Locate the cell with the specified text and output its (X, Y) center coordinate. 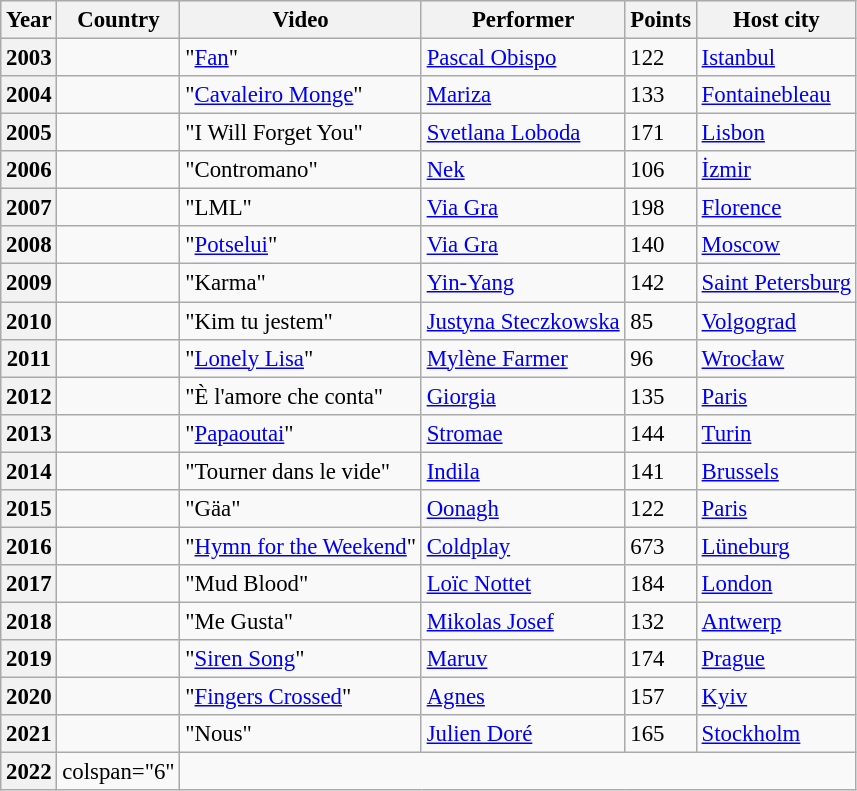
165 (660, 734)
2003 (29, 58)
"Kim tu jestem" (300, 321)
2020 (29, 697)
85 (660, 321)
673 (660, 546)
Moscow (776, 245)
Stockholm (776, 734)
Volgograd (776, 321)
London (776, 584)
"Potselui" (300, 245)
2018 (29, 621)
Florence (776, 208)
174 (660, 659)
2019 (29, 659)
2021 (29, 734)
Oonagh (523, 509)
157 (660, 697)
Lüneburg (776, 546)
Points (660, 20)
142 (660, 283)
"LML" (300, 208)
184 (660, 584)
Nek (523, 170)
"Hymn for the Weekend" (300, 546)
Justyna Steczkowska (523, 321)
2017 (29, 584)
Lisbon (776, 133)
140 (660, 245)
Giorgia (523, 396)
2016 (29, 546)
2004 (29, 95)
Julien Doré (523, 734)
Mylène Farmer (523, 358)
"Tourner dans le vide" (300, 471)
Indila (523, 471)
Pascal Obispo (523, 58)
İzmir (776, 170)
Svetlana Loboda (523, 133)
171 (660, 133)
"È l'amore che conta" (300, 396)
"Fan" (300, 58)
198 (660, 208)
2006 (29, 170)
"Nous" (300, 734)
Video (300, 20)
Brussels (776, 471)
Wrocław (776, 358)
colspan="6" (118, 772)
2013 (29, 433)
2012 (29, 396)
"Gäa" (300, 509)
2005 (29, 133)
106 (660, 170)
2010 (29, 321)
"Mud Blood" (300, 584)
2007 (29, 208)
"Lonely Lisa" (300, 358)
2009 (29, 283)
Antwerp (776, 621)
Turin (776, 433)
Mariza (523, 95)
2011 (29, 358)
96 (660, 358)
Prague (776, 659)
Agnes (523, 697)
2014 (29, 471)
Host city (776, 20)
Maruv (523, 659)
133 (660, 95)
135 (660, 396)
Mikolas Josef (523, 621)
"Cavaleiro Monge" (300, 95)
2015 (29, 509)
Saint Petersburg (776, 283)
Kyiv (776, 697)
"Karma" (300, 283)
Performer (523, 20)
Coldplay (523, 546)
Year (29, 20)
"Siren Song" (300, 659)
144 (660, 433)
Yin-Yang (523, 283)
141 (660, 471)
132 (660, 621)
Istanbul (776, 58)
Fontainebleau (776, 95)
"Me Gusta" (300, 621)
"Fingers Crossed" (300, 697)
"I Will Forget You" (300, 133)
"Papaoutai" (300, 433)
Country (118, 20)
"Contromano" (300, 170)
Loïc Nottet (523, 584)
Stromae (523, 433)
2022 (29, 772)
2008 (29, 245)
